Output the (x, y) coordinate of the center of the cell containing the given text.  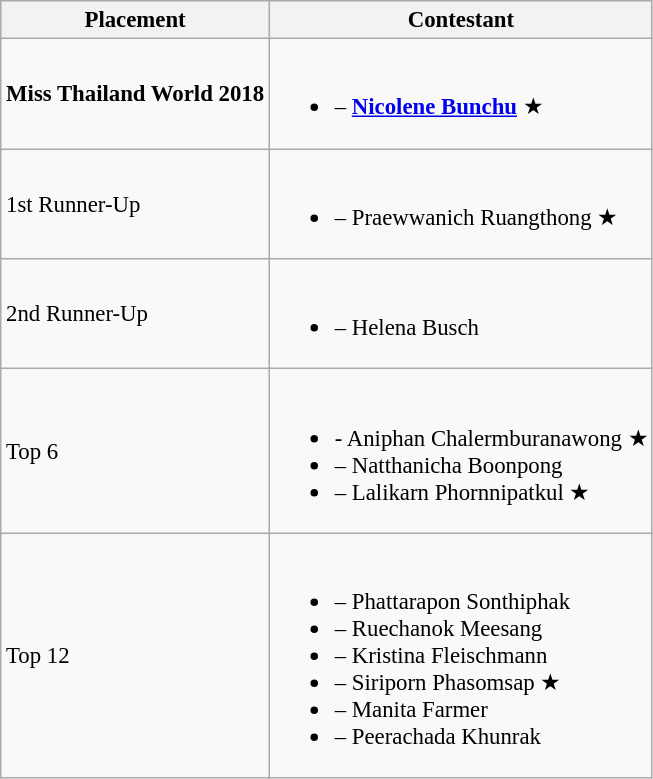
Miss Thailand World 2018 (136, 94)
– Helena Busch (460, 314)
– Nicolene Bunchu ★ (460, 94)
Top 12 (136, 656)
– Praewwanich Ruangthong ★ (460, 204)
2nd Runner-Up (136, 314)
Contestant (460, 20)
Placement (136, 20)
– Phattarapon Sonthiphak – Ruechanok Meesang – Kristina Fleischmann – Siriporn Phasomsap ★ – Manita Farmer – Peerachada Khunrak (460, 656)
1st Runner-Up (136, 204)
- Aniphan Chalermburanawong ★ – Natthanicha Boonpong – Lalikarn Phornnipatkul ★ (460, 451)
Top 6 (136, 451)
